For the text-containing cell, return its midpoint in [X, Y] coordinate format. 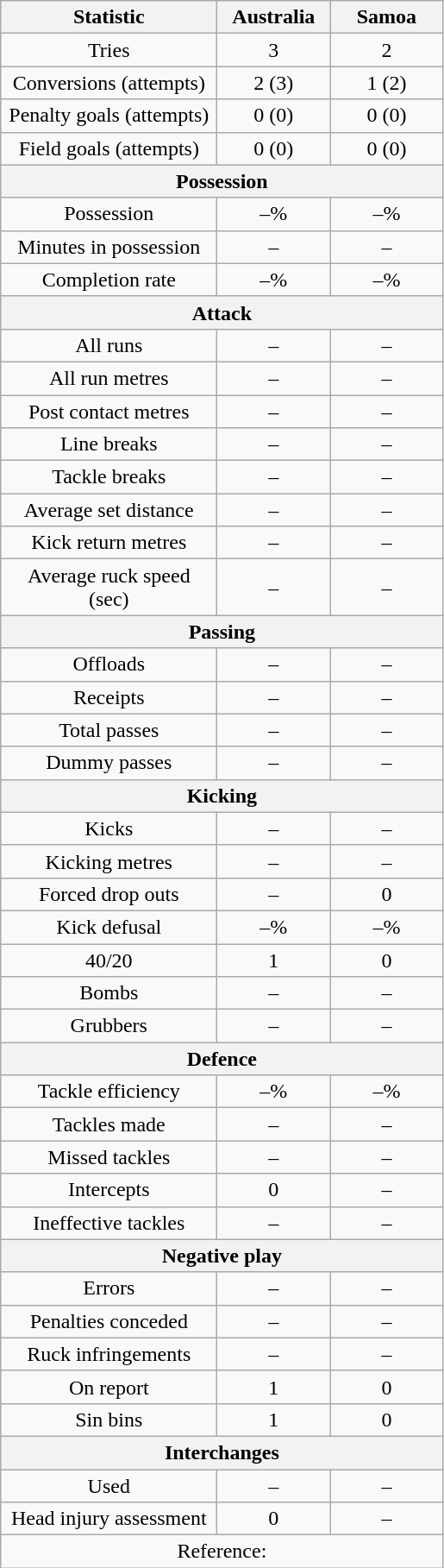
Passing [222, 632]
Tackle breaks [109, 477]
Offloads [109, 664]
Line breaks [109, 444]
Errors [109, 1288]
Ineffective tackles [109, 1223]
Tries [109, 50]
Tackles made [109, 1124]
Receipts [109, 697]
Samoa [386, 17]
Bombs [109, 993]
Penalties conceded [109, 1321]
All run metres [109, 378]
Kicks [109, 828]
Kick defusal [109, 927]
40/20 [109, 960]
1 (2) [386, 83]
3 [274, 50]
Tackle efficiency [109, 1092]
On report [109, 1387]
Kicking metres [109, 861]
Statistic [109, 17]
Used [109, 1485]
Reference: [222, 1552]
Dummy passes [109, 763]
Post contact metres [109, 412]
Sin bins [109, 1420]
Negative play [222, 1256]
Completion rate [109, 280]
Australia [274, 17]
Total passes [109, 730]
Forced drop outs [109, 894]
Intercepts [109, 1190]
Penalty goals (attempts) [109, 116]
Average set distance [109, 510]
All runs [109, 345]
Kick return metres [109, 543]
Defence [222, 1059]
Average ruck speed (sec) [109, 587]
Interchanges [222, 1452]
2 (3) [274, 83]
Kicking [222, 796]
Missed tackles [109, 1157]
Field goals (attempts) [109, 148]
Attack [222, 312]
Head injury assessment [109, 1519]
Grubbers [109, 1026]
Conversions (attempts) [109, 83]
Ruck infringements [109, 1354]
Minutes in possession [109, 247]
2 [386, 50]
